Scan for the cell matching the given text and deliver its [x, y] coordinate at center. 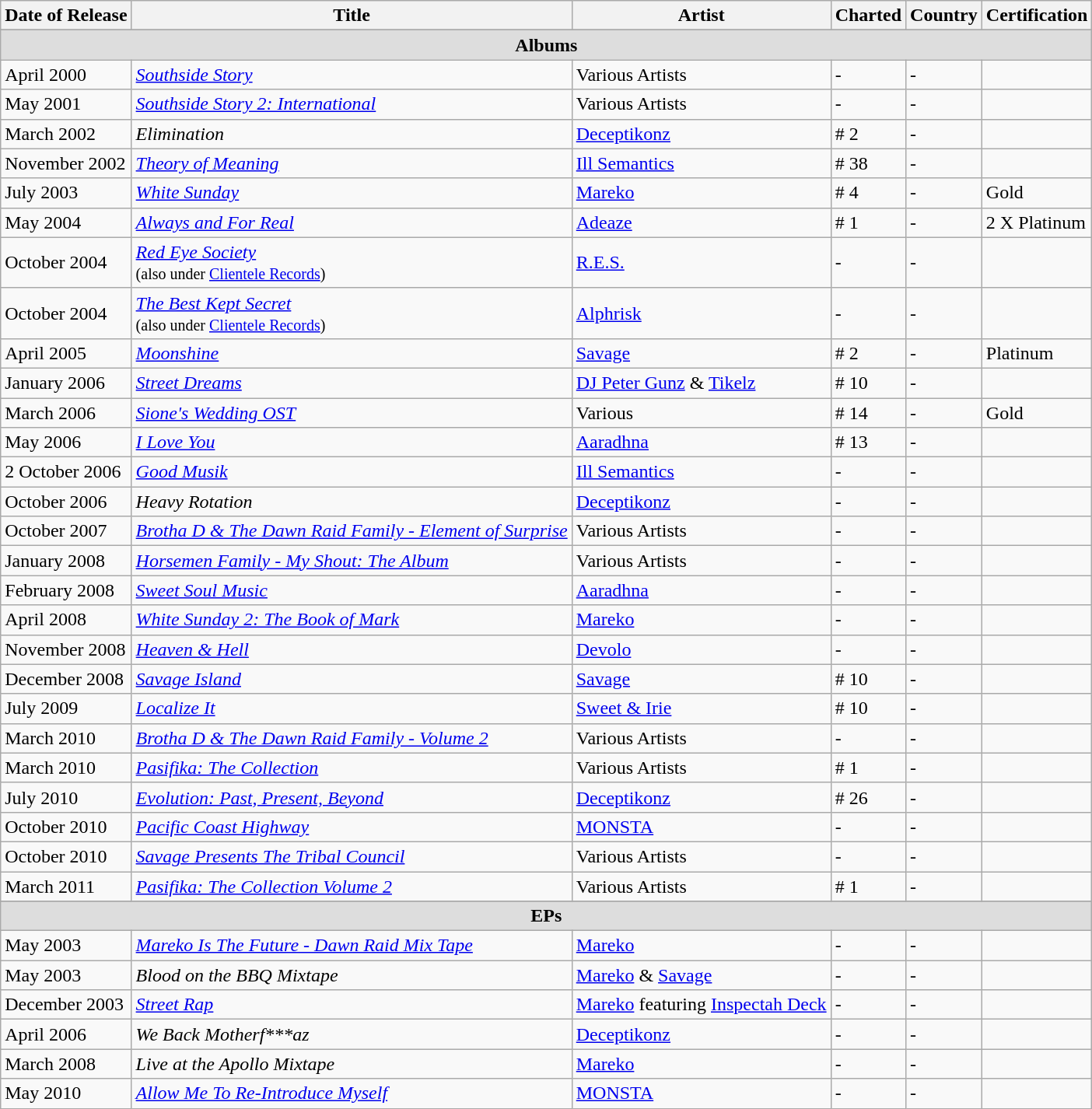
December 2003 [66, 1005]
November 2008 [66, 649]
May 2004 [66, 222]
Brotha D & The Dawn Raid Family - Volume 2 [352, 738]
July 2003 [66, 193]
July 2009 [66, 708]
# 26 [868, 797]
Allow Me To Re-Introduce Myself [352, 1093]
Horsemen Family - My Shout: The Album [352, 561]
White Sunday [352, 193]
Charted [868, 16]
April 2000 [66, 75]
Heaven & Hell [352, 649]
March 2011 [66, 886]
Alphrisk [702, 313]
R.E.S. [702, 263]
Devolo [702, 649]
February 2008 [66, 590]
2 October 2006 [66, 472]
April 2006 [66, 1034]
May 2001 [66, 104]
Red Eye Society (also under Clientele Records) [352, 263]
DJ Peter Gunz & Tikelz [702, 383]
Artist [702, 16]
Sweet Soul Music [352, 590]
Evolution: Past, Present, Beyond [352, 797]
Moonshine [352, 353]
White Sunday 2: The Book of Mark [352, 620]
Savage Presents The Tribal Council [352, 856]
I Love You [352, 443]
July 2010 [66, 797]
Savage Island [352, 679]
Various [702, 413]
Mareko featuring Inspectah Deck [702, 1005]
Sweet & Irie [702, 708]
January 2008 [66, 561]
October 2006 [66, 502]
Southside Story [352, 75]
April 2005 [66, 353]
Albums [546, 45]
Southside Story 2: International [352, 104]
November 2002 [66, 163]
Adeaze [702, 222]
2 X Platinum [1037, 222]
Date of Release [66, 16]
Good Musik [352, 472]
# 38 [868, 163]
October 2007 [66, 531]
Pasifika: The Collection Volume 2 [352, 886]
December 2008 [66, 679]
Mareko Is The Future - Dawn Raid Mix Tape [352, 946]
# 13 [868, 443]
Elimination [352, 134]
Blood on the BBQ Mixtape [352, 975]
Live at the Apollo Mixtape [352, 1064]
March 2002 [66, 134]
EPs [546, 916]
Street Rap [352, 1005]
May 2010 [66, 1093]
Sione's Wedding OST [352, 413]
# 4 [868, 193]
January 2006 [66, 383]
Platinum [1037, 353]
Country [944, 16]
Mareko & Savage [702, 975]
Always and For Real [352, 222]
We Back Motherf***az [352, 1034]
May 2006 [66, 443]
Pacific Coast Highway [352, 827]
# 14 [868, 413]
The Best Kept Secret (also under Clientele Records) [352, 313]
Brotha D & The Dawn Raid Family - Element of Surprise [352, 531]
Certification [1037, 16]
Localize It [352, 708]
March 2006 [66, 413]
Title [352, 16]
April 2008 [66, 620]
Street Dreams [352, 383]
Pasifika: The Collection [352, 768]
March 2008 [66, 1064]
Theory of Meaning [352, 163]
Heavy Rotation [352, 502]
